Pinpoint the cell where the given text exists, returning its (X, Y) midpoint coordinate. 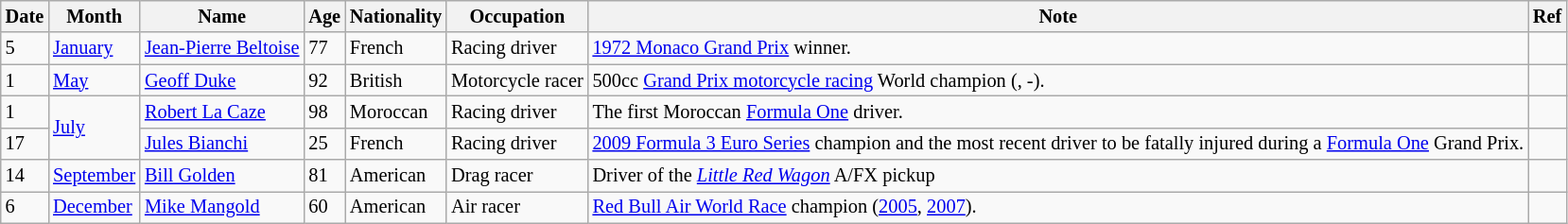
July (95, 127)
Jules Bianchi (221, 144)
92 (324, 80)
December (95, 207)
14 (25, 176)
September (95, 176)
Bill Golden (221, 176)
January (95, 48)
5 (25, 48)
The first Moroccan Formula One driver. (1058, 112)
British (395, 80)
1972 Monaco Grand Prix winner. (1058, 48)
60 (324, 207)
Robert La Caze (221, 112)
Air racer (516, 207)
25 (324, 144)
17 (25, 144)
Age (324, 16)
Mike Mangold (221, 207)
Ref (1547, 16)
Moroccan (395, 112)
Note (1058, 16)
Name (221, 16)
May (95, 80)
2009 Formula 3 Euro Series champion and the most recent driver to be fatally injured during a Formula One Grand Prix. (1058, 144)
Drag racer (516, 176)
81 (324, 176)
Geoff Duke (221, 80)
Red Bull Air World Race champion (2005, 2007). (1058, 207)
Jean-Pierre Beltoise (221, 48)
500cc Grand Prix motorcycle racing World champion (, -). (1058, 80)
Motorcycle racer (516, 80)
Occupation (516, 16)
Driver of the Little Red Wagon A/FX pickup (1058, 176)
77 (324, 48)
6 (25, 207)
Date (25, 16)
98 (324, 112)
Month (95, 16)
Nationality (395, 16)
